Return (x, y) of the center of cell containing provided text 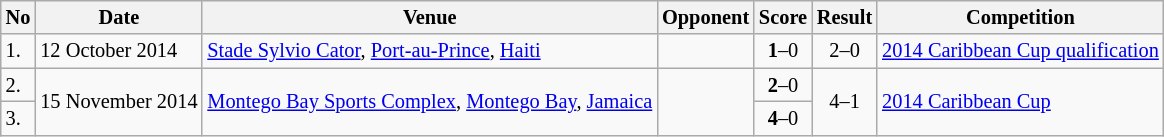
2014 Caribbean Cup qualification (1020, 51)
Stade Sylvio Cator, Port-au-Prince, Haiti (430, 51)
Montego Bay Sports Complex, Montego Bay, Jamaica (430, 102)
Result (844, 17)
Competition (1020, 17)
3. (18, 118)
No (18, 17)
4–0 (783, 118)
2014 Caribbean Cup (1020, 102)
1. (18, 51)
12 October 2014 (118, 51)
1–0 (783, 51)
Opponent (706, 17)
4–1 (844, 102)
15 November 2014 (118, 102)
Venue (430, 17)
Date (118, 17)
2. (18, 85)
Score (783, 17)
